From the cell containing the given text, extract its center point as [x, y] coordinate. 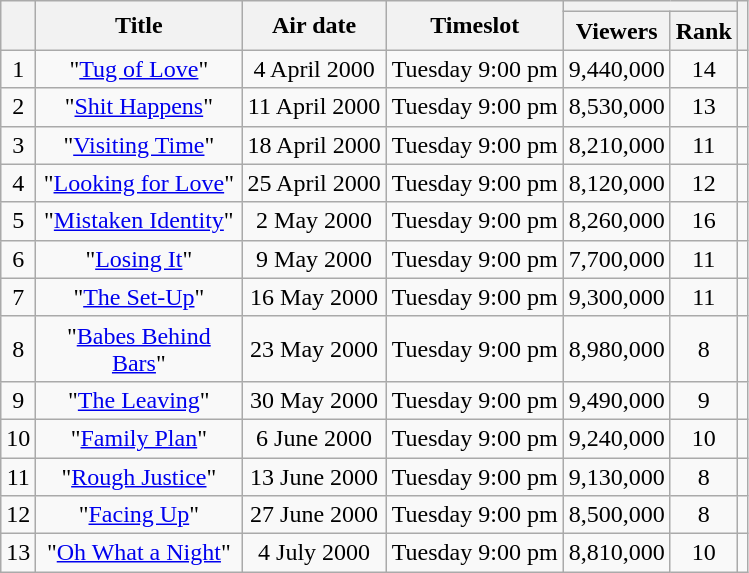
7,700,000 [616, 259]
"Losing It" [139, 259]
16 May 2000 [314, 297]
13 June 2000 [314, 477]
"Visiting Time" [139, 145]
"The Set-Up" [139, 297]
9,490,000 [616, 400]
8,120,000 [616, 183]
Title [139, 26]
4 July 2000 [314, 553]
8,260,000 [616, 221]
2 May 2000 [314, 221]
"Mistaken Identity" [139, 221]
7 [18, 297]
Viewers [616, 31]
"Family Plan" [139, 438]
"Looking for Love" [139, 183]
9 May 2000 [314, 259]
Rank [704, 31]
3 [18, 145]
8,210,000 [616, 145]
"Shit Happens" [139, 107]
"Babes Behind Bars" [139, 348]
1 [18, 69]
5 [18, 221]
"Tug of Love" [139, 69]
27 June 2000 [314, 515]
8,500,000 [616, 515]
30 May 2000 [314, 400]
4 April 2000 [314, 69]
6 [18, 259]
"Facing Up" [139, 515]
11 April 2000 [314, 107]
16 [704, 221]
4 [18, 183]
9,440,000 [616, 69]
Air date [314, 26]
"Oh What a Night" [139, 553]
6 June 2000 [314, 438]
"Rough Justice" [139, 477]
9,240,000 [616, 438]
2 [18, 107]
9,130,000 [616, 477]
8,980,000 [616, 348]
14 [704, 69]
"The Leaving" [139, 400]
25 April 2000 [314, 183]
9,300,000 [616, 297]
18 April 2000 [314, 145]
23 May 2000 [314, 348]
8,810,000 [616, 553]
Timeslot [474, 26]
8,530,000 [616, 107]
